Identify which cell holds the provided text, then report its [x, y] central coordinate. 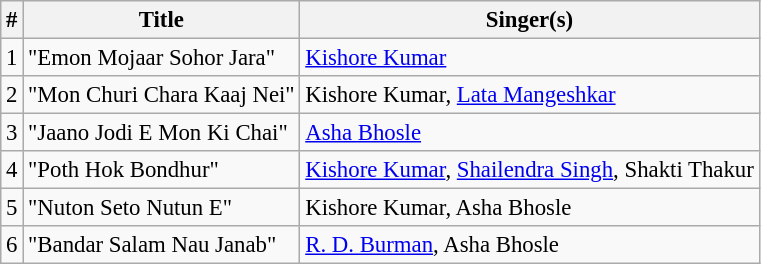
4 [12, 170]
Kishore Kumar, Shailendra Singh, Shakti Thakur [530, 170]
Kishore Kumar, Lata Mangeshkar [530, 95]
"Poth Hok Bondhur" [162, 170]
"Emon Mojaar Sohor Jara" [162, 58]
"Bandar Salam Nau Janab" [162, 245]
"Jaano Jodi E Mon Ki Chai" [162, 133]
1 [12, 58]
Kishore Kumar, Asha Bhosle [530, 208]
Kishore Kumar [530, 58]
2 [12, 95]
Asha Bhosle [530, 133]
R. D. Burman, Asha Bhosle [530, 245]
"Nuton Seto Nutun E" [162, 208]
Title [162, 20]
Singer(s) [530, 20]
5 [12, 208]
"Mon Churi Chara Kaaj Nei" [162, 95]
6 [12, 245]
3 [12, 133]
# [12, 20]
